Capture the cell that displays the provided text and extract its [X, Y] central coordinate. 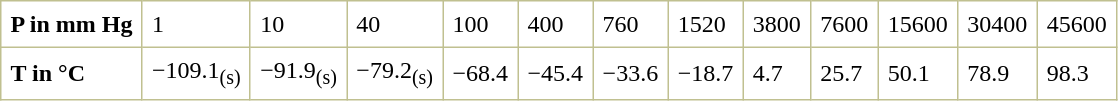
100 [480, 24]
98.3 [1077, 74]
78.9 [997, 74]
T in °C [72, 74]
P in mm Hg [72, 24]
−45.4 [556, 74]
760 [630, 24]
15600 [918, 24]
4.7 [777, 74]
−33.6 [630, 74]
−79.2(s) [395, 74]
1520 [706, 24]
1 [196, 24]
−68.4 [480, 74]
400 [556, 24]
−18.7 [706, 74]
−91.9(s) [298, 74]
25.7 [844, 74]
7600 [844, 24]
50.1 [918, 74]
3800 [777, 24]
−109.1(s) [196, 74]
10 [298, 24]
30400 [997, 24]
40 [395, 24]
45600 [1077, 24]
